For the text-containing cell, return its midpoint in (x, y) coordinate format. 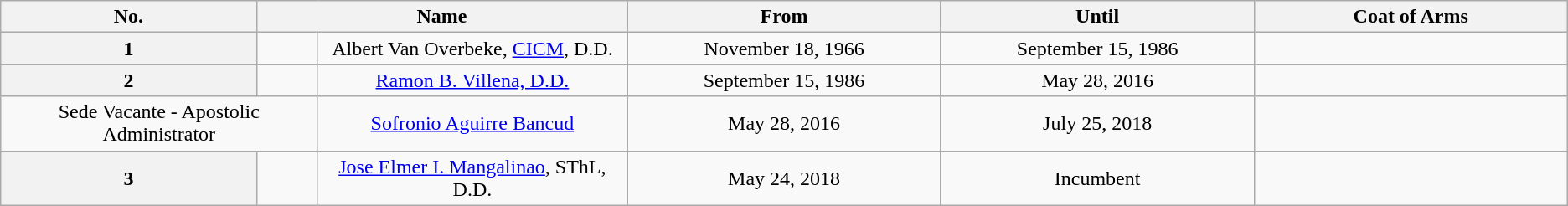
From (784, 17)
Coat of Arms (1411, 17)
November 18, 1966 (784, 49)
Jose Elmer I. Mangalinao, SThL, D.D. (472, 178)
Sede Vacante - Apostolic Administrator (159, 124)
3 (129, 178)
Sofronio Aguirre Bancud (472, 124)
Albert Van Overbeke, CICM, D.D. (472, 49)
Name (442, 17)
2 (129, 80)
No. (129, 17)
May 24, 2018 (784, 178)
Ramon B. Villena, D.D. (472, 80)
1 (129, 49)
Incumbent (1097, 178)
Until (1097, 17)
July 25, 2018 (1097, 124)
